Find where the given text appears and provide that cell's center as (x, y) coordinate. 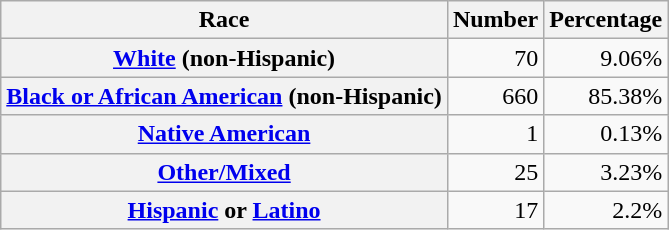
Percentage (606, 20)
Other/Mixed (224, 172)
25 (495, 172)
70 (495, 58)
1 (495, 134)
9.06% (606, 58)
Hispanic or Latino (224, 210)
Race (224, 20)
17 (495, 210)
Native American (224, 134)
85.38% (606, 96)
White (non-Hispanic) (224, 58)
Number (495, 20)
Black or African American (non-Hispanic) (224, 96)
0.13% (606, 134)
2.2% (606, 210)
660 (495, 96)
3.23% (606, 172)
